Search for the cell housing the specified text and yield its [X, Y] center coordinate. 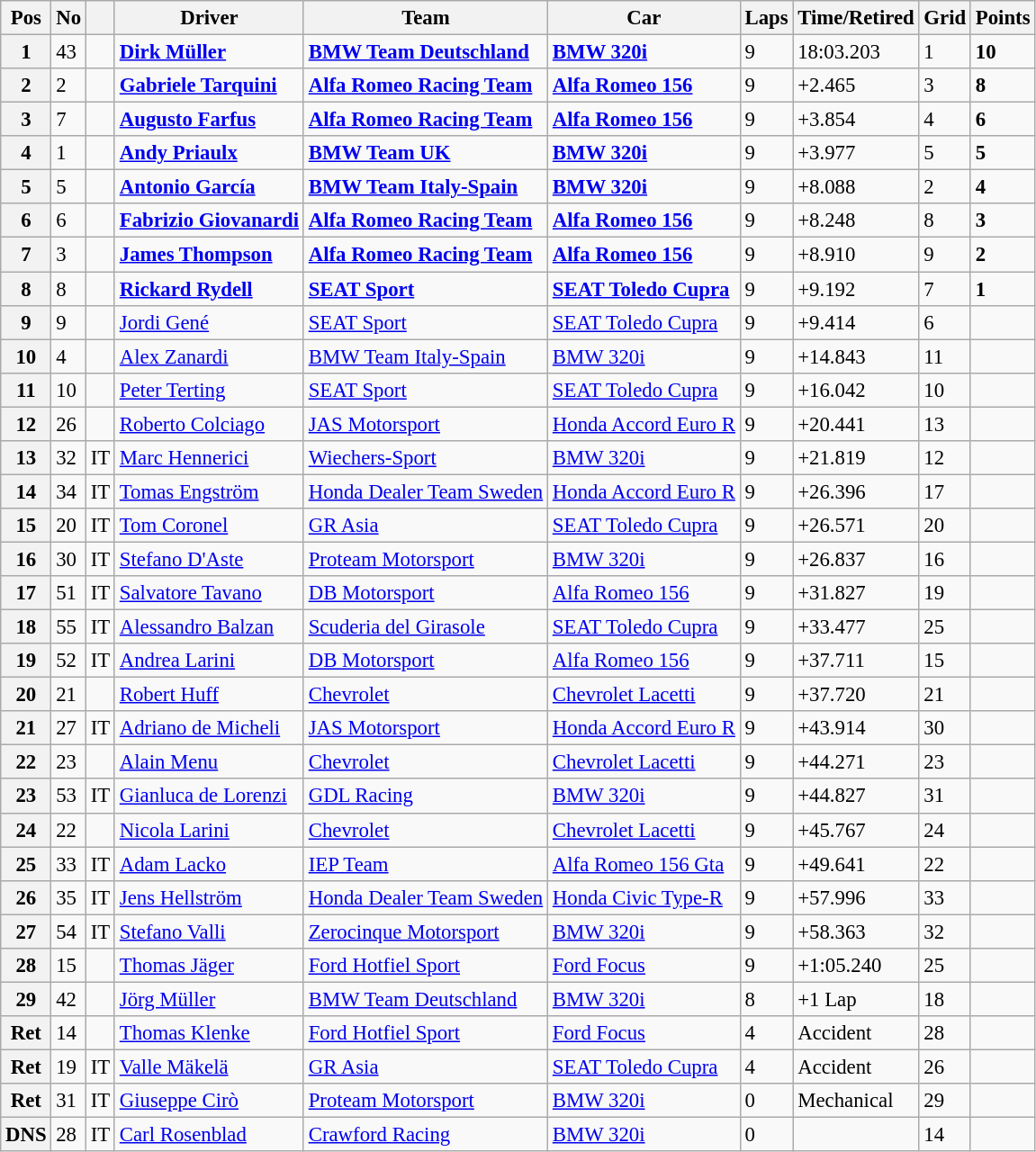
Team [425, 18]
51 [68, 593]
+37.720 [856, 695]
+37.711 [856, 661]
+8.910 [856, 255]
Alessandro Balzan [209, 627]
Stefano Valli [209, 931]
Pos [26, 18]
Augusto Farfus [209, 120]
+45.767 [856, 830]
Nicola Larini [209, 830]
Wiechers-Sport [425, 458]
+1:05.240 [856, 966]
Peter Terting [209, 390]
55 [68, 627]
Alfa Romeo 156 Gta [644, 864]
Zerocinque Motorsport [425, 931]
Crawford Racing [425, 1135]
Robert Huff [209, 695]
GDL Racing [425, 796]
Adam Lacko [209, 864]
Stefano D'Aste [209, 559]
Carl Rosenblad [209, 1135]
Rickard Rydell [209, 289]
DNS [26, 1135]
No [68, 18]
IEP Team [425, 864]
Giuseppe Cirò [209, 1101]
+58.363 [856, 931]
Driver [209, 18]
+33.477 [856, 627]
+31.827 [856, 593]
Time/Retired [856, 18]
+26.396 [856, 491]
+9.414 [856, 322]
Andrea Larini [209, 661]
53 [68, 796]
Salvatore Tavano [209, 593]
Roberto Colciago [209, 424]
+26.837 [856, 559]
18:03.203 [856, 52]
+44.827 [856, 796]
Thomas Jäger [209, 966]
+1 Lap [856, 999]
+2.465 [856, 85]
Alain Menu [209, 762]
Mechanical [856, 1101]
Valle Mäkelä [209, 1066]
Tomas Engström [209, 491]
Adriano de Micheli [209, 728]
Dirk Müller [209, 52]
43 [68, 52]
Laps [767, 18]
52 [68, 661]
Alex Zanardi [209, 356]
+16.042 [856, 390]
42 [68, 999]
+8.248 [856, 220]
+44.271 [856, 762]
+49.641 [856, 864]
+9.192 [856, 289]
+20.441 [856, 424]
Grid [945, 18]
Andy Priaulx [209, 153]
Honda Civic Type-R [644, 897]
James Thompson [209, 255]
+26.571 [856, 526]
Gabriele Tarquini [209, 85]
Scuderia del Girasole [425, 627]
Fabrizio Giovanardi [209, 220]
34 [68, 491]
Antonio García [209, 187]
BMW Team UK [425, 153]
Thomas Klenke [209, 1033]
+8.088 [856, 187]
+14.843 [856, 356]
Gianluca de Lorenzi [209, 796]
Marc Hennerici [209, 458]
54 [68, 931]
35 [68, 897]
Points [1003, 18]
+57.996 [856, 897]
+21.819 [856, 458]
+3.854 [856, 120]
Tom Coronel [209, 526]
Car [644, 18]
Jordi Gené [209, 322]
+3.977 [856, 153]
Jens Hellström [209, 897]
+43.914 [856, 728]
Jörg Müller [209, 999]
